From the cell containing the given text, extract its center point as (X, Y) coordinate. 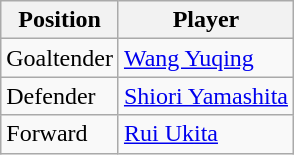
Forward (60, 134)
Rui Ukita (206, 134)
Position (60, 20)
Shiori Yamashita (206, 96)
Goaltender (60, 58)
Wang Yuqing (206, 58)
Player (206, 20)
Defender (60, 96)
